Capture the cell that displays the provided text and extract its (X, Y) central coordinate. 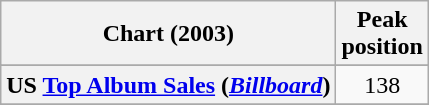
Peak position (382, 34)
Chart (2003) (168, 34)
138 (382, 85)
US Top Album Sales (Billboard) (168, 85)
